Return [X, Y] of the center of cell containing provided text 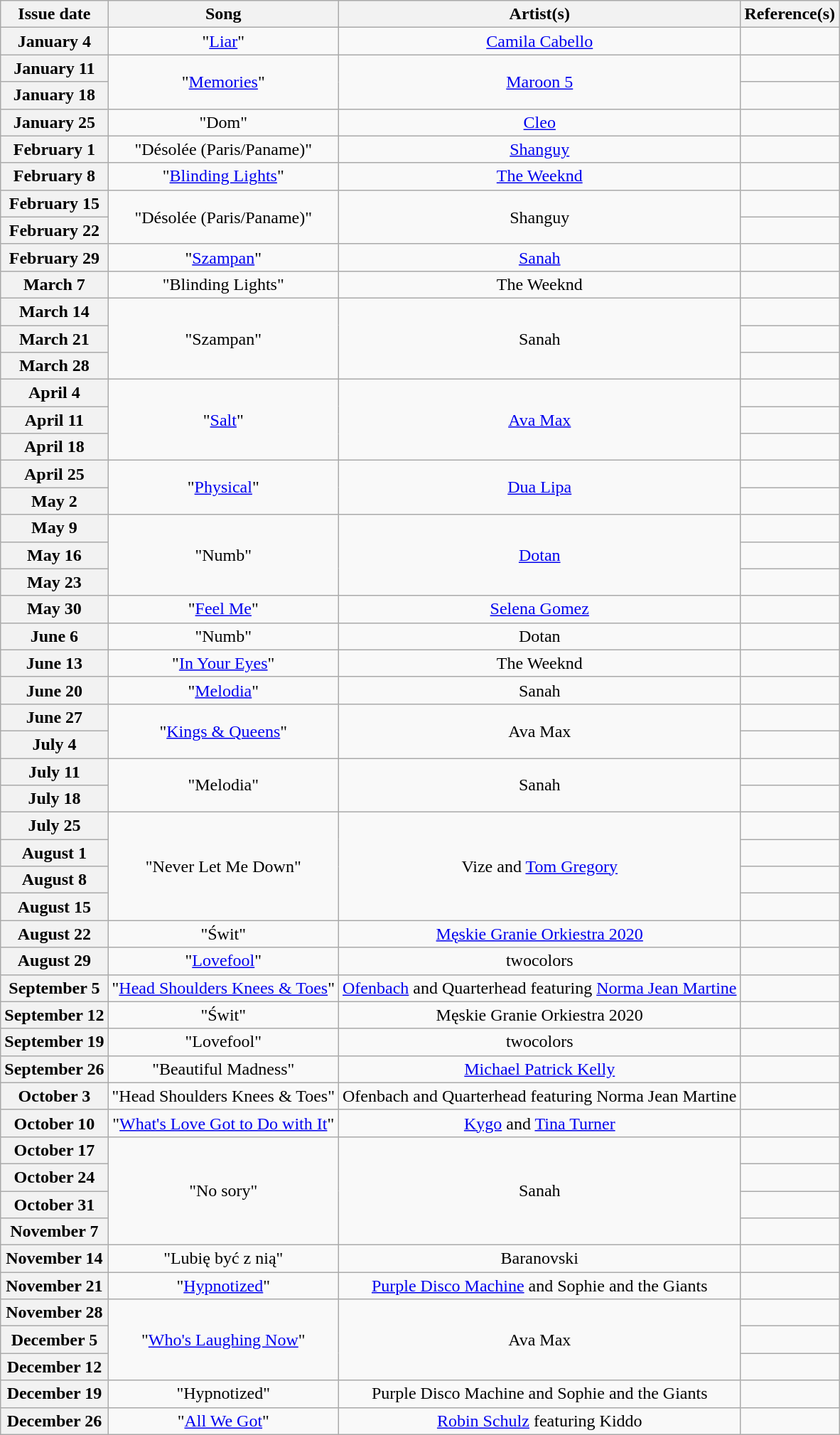
February 1 [54, 149]
March 28 [54, 366]
November 14 [54, 1259]
Kygo and Tina Turner [540, 1123]
November 7 [54, 1232]
"Lubię być z nią" [223, 1259]
"Salt" [223, 420]
November 21 [54, 1286]
May 23 [54, 582]
October 10 [54, 1123]
February 22 [54, 230]
Michael Patrick Kelly [540, 1069]
August 29 [54, 961]
November 28 [54, 1313]
Camila Cabello [540, 41]
October 3 [54, 1096]
July 18 [54, 799]
July 25 [54, 826]
July 4 [54, 744]
"Beautiful Madness" [223, 1069]
"Memories" [223, 82]
April 4 [54, 393]
February 15 [54, 203]
August 1 [54, 853]
January 4 [54, 41]
September 26 [54, 1069]
June 20 [54, 690]
March 7 [54, 284]
April 11 [54, 420]
June 6 [54, 636]
"Dom" [223, 122]
Maroon 5 [540, 82]
August 22 [54, 934]
Issue date [54, 14]
"Never Let Me Down" [223, 866]
Robin Schulz featuring Kiddo [540, 1421]
August 15 [54, 907]
January 18 [54, 95]
Selena Gomez [540, 609]
"In Your Eyes" [223, 663]
September 5 [54, 988]
December 5 [54, 1340]
Cleo [540, 122]
June 13 [54, 663]
Artist(s) [540, 14]
January 11 [54, 68]
April 25 [54, 474]
January 25 [54, 122]
May 30 [54, 609]
May 9 [54, 528]
August 8 [54, 880]
October 17 [54, 1150]
June 27 [54, 717]
Song [223, 14]
May 16 [54, 555]
Reference(s) [790, 14]
February 29 [54, 257]
Vize and Tom Gregory [540, 866]
December 26 [54, 1421]
"No sory" [223, 1191]
April 18 [54, 447]
"All We Got" [223, 1421]
February 8 [54, 176]
Dua Lipa [540, 488]
September 12 [54, 1015]
December 12 [54, 1367]
"Who's Laughing Now" [223, 1340]
"Physical" [223, 488]
December 19 [54, 1394]
March 21 [54, 339]
"Kings & Queens" [223, 731]
May 2 [54, 501]
March 14 [54, 311]
Baranovski [540, 1259]
July 11 [54, 771]
October 31 [54, 1205]
September 19 [54, 1042]
October 24 [54, 1177]
"Feel Me" [223, 609]
"What's Love Got to Do with It" [223, 1123]
"Liar" [223, 41]
